Locate the cell with the specified text and output its (x, y) center coordinate. 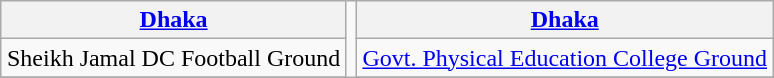
Govt. Physical Education College Ground (565, 58)
Sheikh Jamal DC Football Ground (173, 58)
